Output the (X, Y) coordinate of the center of the cell containing the given text.  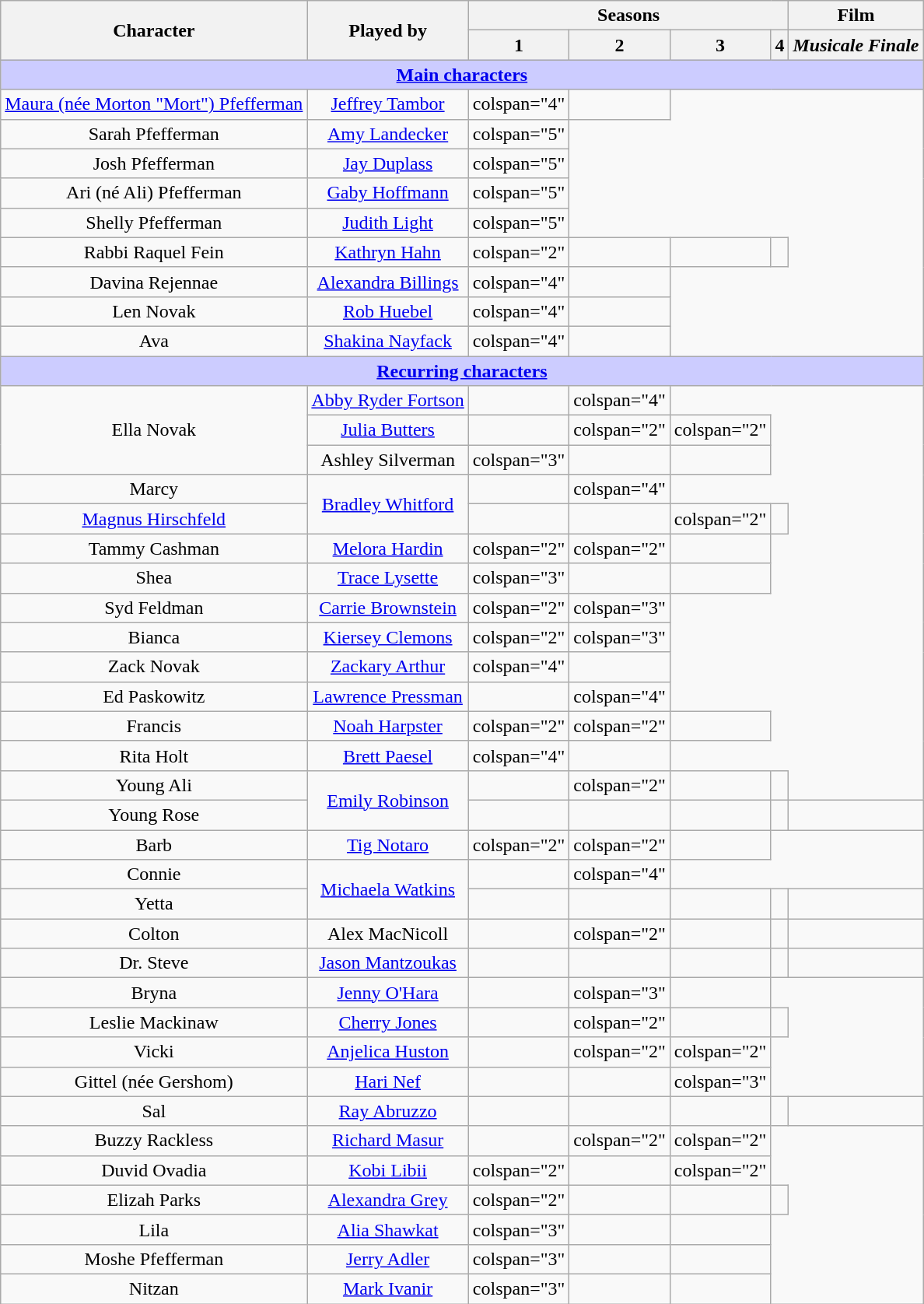
Recurring characters (462, 371)
Len Novak (154, 311)
Dr. Steve (154, 963)
Alia Shawkat (387, 1229)
Alex MacNicoll (387, 934)
Barb (154, 844)
Alexandra Grey (387, 1200)
Josh Pfefferman (154, 163)
Buzzy Rackless (154, 1141)
Young Ali (154, 785)
Noah Harpster (387, 726)
Trace Lysette (387, 578)
Jason Mantzoukas (387, 963)
4 (779, 45)
Shea (154, 578)
Magnus Hirschfeld (154, 519)
Shakina Nayfack (387, 341)
Ed Paskowitz (154, 696)
Ava (154, 341)
Lawrence Pressman (387, 696)
Tammy Cashman (154, 549)
Jenny O'Hara (387, 993)
Young Rose (154, 815)
Seasons (628, 16)
Ari (né Ali) Pfefferman (154, 193)
Nitzan (154, 1288)
Moshe Pfefferman (154, 1259)
2 (620, 45)
Zack Novak (154, 667)
Gittel (née Gershom) (154, 1081)
Melora Hardin (387, 549)
Cherry Jones (387, 1022)
Bianca (154, 637)
Gaby Hoffmann (387, 193)
Jay Duplass (387, 163)
Duvid Ovadia (154, 1170)
Film (856, 16)
Kobi Libii (387, 1170)
Davina Rejennae (154, 282)
Emily Robinson (387, 800)
Ashley Silverman (387, 460)
Hari Nef (387, 1081)
Sarah Pfefferman (154, 134)
Alexandra Billings (387, 282)
Jeffrey Tambor (387, 104)
3 (720, 45)
Brett Paesel (387, 755)
Syd Feldman (154, 608)
Tig Notaro (387, 844)
Musicale Finale (856, 45)
Mark Ivanir (387, 1288)
Maura (née Morton "Mort") Pfefferman (154, 104)
Rabbi Raquel Fein (154, 252)
Michaela Watkins (387, 889)
Kiersey Clemons (387, 637)
Zackary Arthur (387, 667)
Bryna (154, 993)
Played by (387, 30)
1 (519, 45)
Connie (154, 875)
Kathryn Hahn (387, 252)
Richard Masur (387, 1141)
Jerry Adler (387, 1259)
Julia Butters (387, 430)
Leslie Mackinaw (154, 1022)
Shelly Pfefferman (154, 223)
Colton (154, 934)
Lila (154, 1229)
Character (154, 30)
Sal (154, 1111)
Elizah Parks (154, 1200)
Francis (154, 726)
Bradley Whitford (387, 504)
Anjelica Huston (387, 1052)
Vicki (154, 1052)
Ray Abruzzo (387, 1111)
Judith Light (387, 223)
Yetta (154, 904)
Rob Huebel (387, 311)
Marcy (154, 489)
Ella Novak (154, 430)
Main characters (462, 75)
Rita Holt (154, 755)
Carrie Brownstein (387, 608)
Abby Ryder Fortson (387, 401)
Amy Landecker (387, 134)
